For the text-containing cell, return its midpoint in [x, y] coordinate format. 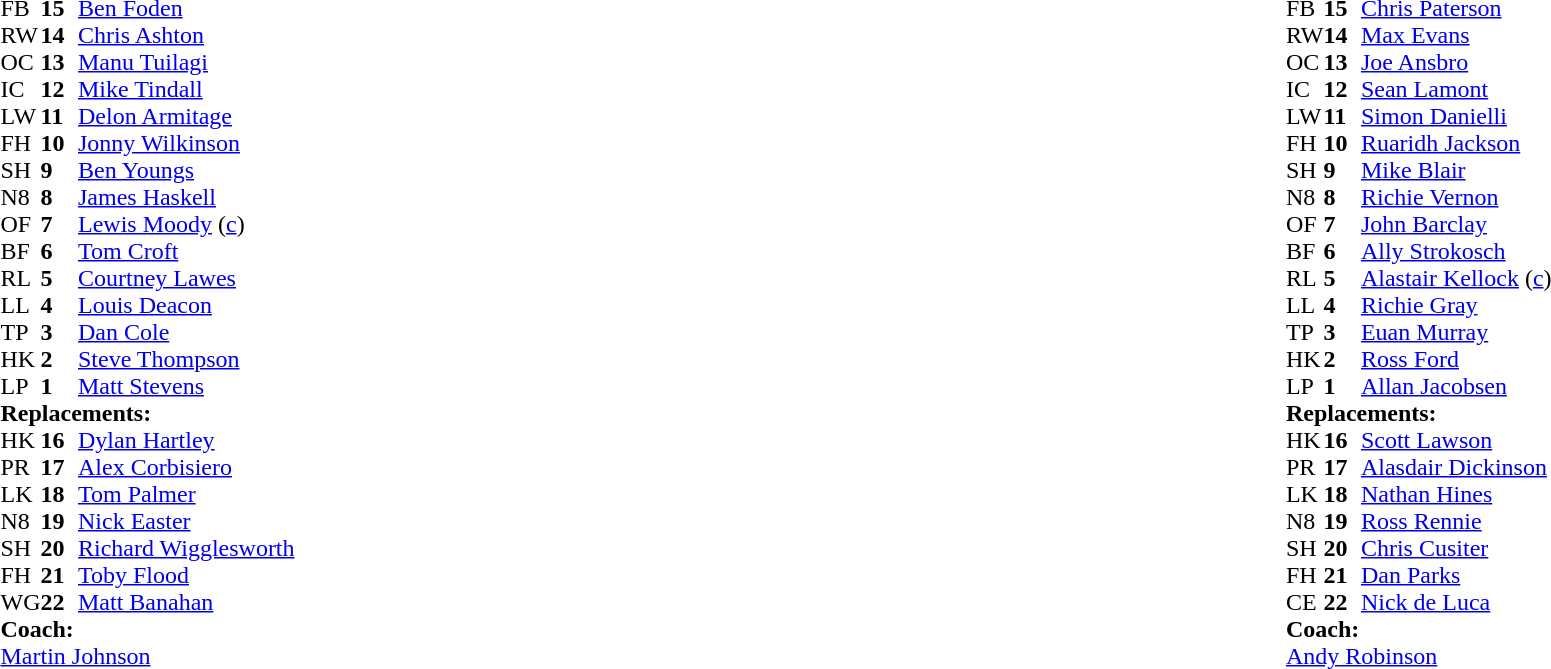
Matt Stevens [186, 386]
Martin Johnson [147, 656]
Toby Flood [186, 576]
WG [20, 602]
Louis Deacon [186, 306]
Dan Cole [186, 332]
Alex Corbisiero [186, 468]
Manu Tuilagi [186, 62]
Steve Thompson [186, 360]
Mike Tindall [186, 90]
Nick Easter [186, 522]
Delon Armitage [186, 116]
Lewis Moody (c) [186, 224]
Courtney Lawes [186, 278]
Chris Ashton [186, 36]
Dylan Hartley [186, 440]
CE [1305, 602]
Richard Wigglesworth [186, 548]
Jonny Wilkinson [186, 144]
Coach: [147, 630]
Tom Croft [186, 252]
Tom Palmer [186, 494]
James Haskell [186, 198]
Ben Youngs [186, 170]
Matt Banahan [186, 602]
Replacements: [147, 414]
